Extract the (X, Y) coordinate from the center of the cell holding the provided text.  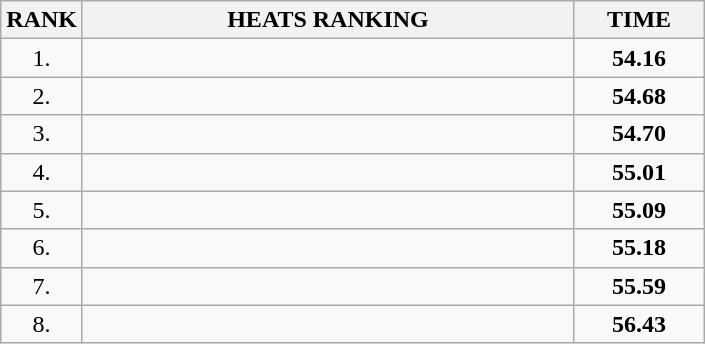
55.59 (640, 286)
5. (42, 210)
56.43 (640, 324)
TIME (640, 20)
55.09 (640, 210)
55.18 (640, 248)
2. (42, 96)
54.16 (640, 58)
4. (42, 172)
1. (42, 58)
54.70 (640, 134)
55.01 (640, 172)
3. (42, 134)
6. (42, 248)
RANK (42, 20)
8. (42, 324)
7. (42, 286)
HEATS RANKING (328, 20)
54.68 (640, 96)
